Output the [X, Y] coordinate of the center of the cell containing the given text.  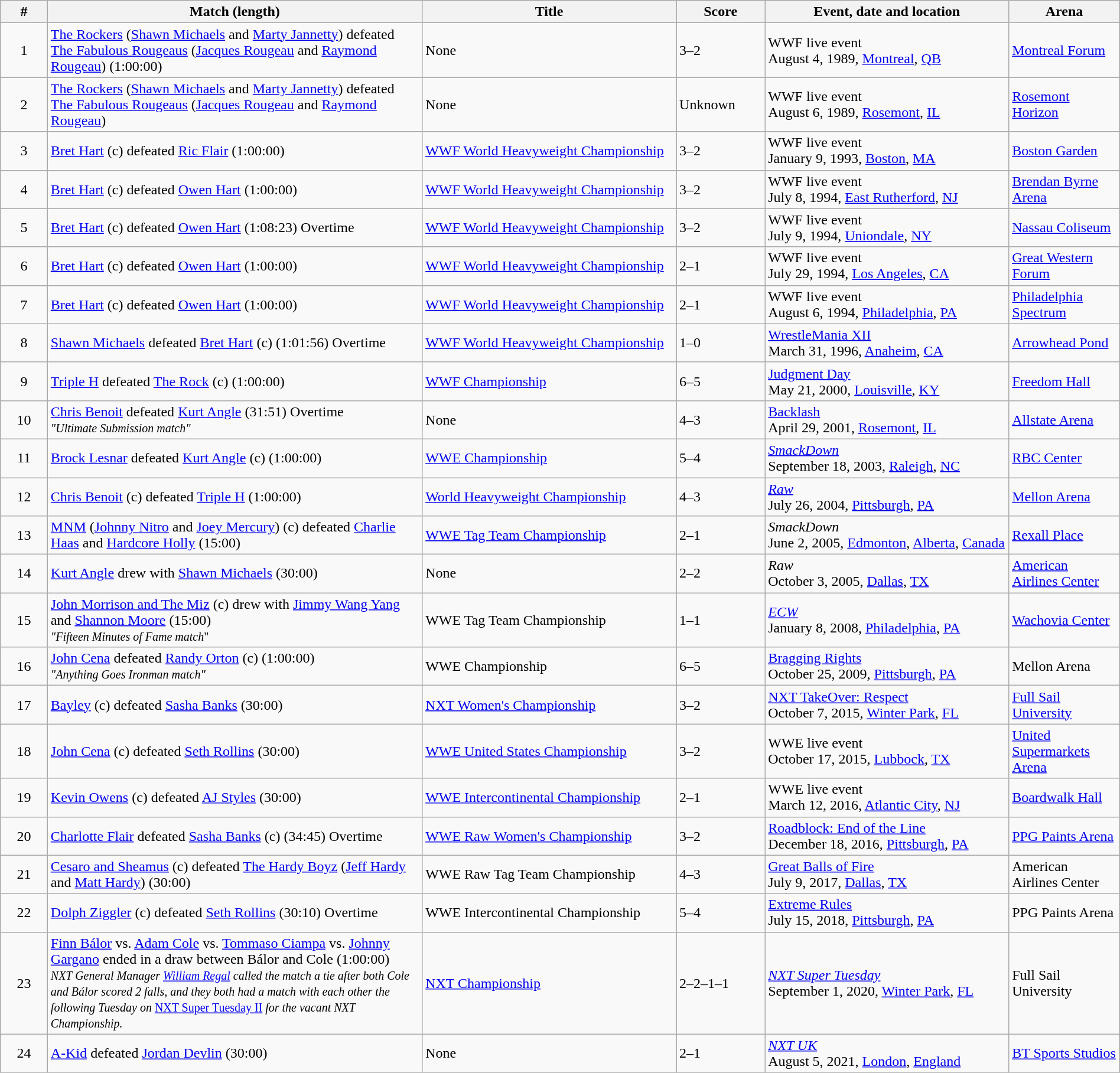
9 [24, 381]
WWF live eventJanuary 9, 1993, Boston, MA [887, 151]
WWF live eventAugust 6, 1989, Rosemont, IL [887, 105]
Event, date and location [887, 12]
Nassau Coliseum [1064, 228]
WWF live eventAugust 4, 1989, Montreal, QB [887, 50]
WWF Championship [549, 381]
WWF live eventJuly 29, 1994, Los Angeles, CA [887, 266]
John Morrison and The Miz (c) drew with Jimmy Wang Yang and Shannon Moore (15:00)"Fifteen Minutes of Fame match" [235, 620]
Score [721, 12]
Philadelphia Spectrum [1064, 305]
Title [549, 12]
Triple H defeated The Rock (c) (1:00:00) [235, 381]
NXT Super Tuesday September 1, 2020, Winter Park, FL [887, 983]
Montreal Forum [1064, 50]
19 [24, 797]
WWE Raw Women's Championship [549, 836]
Arena [1064, 12]
1 [24, 50]
18 [24, 751]
WWE United States Championship [549, 751]
Kevin Owens (c) defeated AJ Styles (30:00) [235, 797]
10 [24, 419]
12 [24, 496]
Wachovia Center [1064, 620]
WWF live eventJuly 9, 1994, Uniondale, NY [887, 228]
Boardwalk Hall [1064, 797]
1–0 [721, 343]
Bret Hart (c) defeated Owen Hart (1:08:23) Overtime [235, 228]
NXT Women's Championship [549, 705]
NXT UK August 5, 2021, London, England [887, 1054]
Bret Hart (c) defeated Ric Flair (1:00:00) [235, 151]
3 [24, 151]
SmackDownJune 2, 2005, Edmonton, Alberta, Canada [887, 535]
WrestleMania XIIMarch 31, 1996, Anaheim, CA [887, 343]
WWE live event March 12, 2016, Atlantic City, NJ [887, 797]
Bragging RightsOctober 25, 2009, Pittsburgh, PA [887, 666]
United Supermarkets Arena [1064, 751]
5 [24, 228]
Kurt Angle drew with Shawn Michaels (30:00) [235, 574]
8 [24, 343]
SmackDownSeptember 18, 2003, Raleigh, NC [887, 458]
BT Sports Studios [1064, 1054]
WWE Raw Tag Team Championship [549, 874]
World Heavyweight Championship [549, 496]
4 [24, 189]
BacklashApril 29, 2001, Rosemont, IL [887, 419]
Freedom Hall [1064, 381]
NXT Championship [549, 983]
13 [24, 535]
Chris Benoit (c) defeated Triple H (1:00:00) [235, 496]
6 [24, 266]
17 [24, 705]
15 [24, 620]
Bayley (c) defeated Sasha Banks (30:00) [235, 705]
John Cena (c) defeated Seth Rollins (30:00) [235, 751]
Rexall Place [1064, 535]
2–2–1–1 [721, 983]
Brock Lesnar defeated Kurt Angle (c) (1:00:00) [235, 458]
Shawn Michaels defeated Bret Hart (c) (1:01:56) Overtime [235, 343]
John Cena defeated Randy Orton (c) (1:00:00)"Anything Goes Ironman match" [235, 666]
Chris Benoit defeated Kurt Angle (31:51) Overtime"Ultimate Submission match" [235, 419]
21 [24, 874]
Brendan Byrne Arena [1064, 189]
RawOctober 3, 2005, Dallas, TX [887, 574]
# [24, 12]
23 [24, 983]
20 [24, 836]
Unknown [721, 105]
RawJuly 26, 2004, Pittsburgh, PA [887, 496]
24 [24, 1054]
Roadblock: End of the Line December 18, 2016, Pittsburgh, PA [887, 836]
Great Balls of Fire July 9, 2017, Dallas, TX [887, 874]
MNM (Johnny Nitro and Joey Mercury) (c) defeated Charlie Haas and Hardcore Holly (15:00) [235, 535]
11 [24, 458]
WWE live event October 17, 2015, Lubbock, TX [887, 751]
Allstate Arena [1064, 419]
Cesaro and Sheamus (c) defeated The Hardy Boyz (Jeff Hardy and Matt Hardy) (30:00) [235, 874]
7 [24, 305]
Match (length) [235, 12]
22 [24, 913]
Great Western Forum [1064, 266]
RBC Center [1064, 458]
WWF live eventJuly 8, 1994, East Rutherford, NJ [887, 189]
WWF live eventAugust 6, 1994, Philadelphia, PA [887, 305]
Charlotte Flair defeated Sasha Banks (c) (34:45) Overtime [235, 836]
2–2 [721, 574]
Arrowhead Pond [1064, 343]
Dolph Ziggler (c) defeated Seth Rollins (30:10) Overtime [235, 913]
NXT TakeOver: Respect October 7, 2015, Winter Park, FL [887, 705]
1–1 [721, 620]
The Rockers (Shawn Michaels and Marty Jannetty) defeated The Fabulous Rougeaus (Jacques Rougeau and Raymond Rougeau) [235, 105]
A-Kid defeated Jordan Devlin (30:00) [235, 1054]
Boston Garden [1064, 151]
2 [24, 105]
14 [24, 574]
Judgment DayMay 21, 2000, Louisville, KY [887, 381]
Extreme Rules July 15, 2018, Pittsburgh, PA [887, 913]
16 [24, 666]
The Rockers (Shawn Michaels and Marty Jannetty) defeated The Fabulous Rougeaus (Jacques Rougeau and Raymond Rougeau) (1:00:00) [235, 50]
ECWJanuary 8, 2008, Philadelphia, PA [887, 620]
Rosemont Horizon [1064, 105]
